Determine the [x, y] coordinate at the center of the cell enclosing the given text.  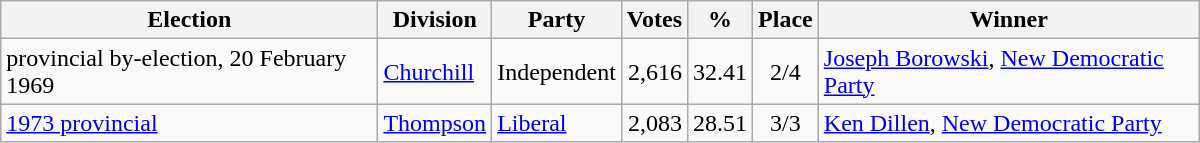
% [720, 20]
Election [190, 20]
Liberal [557, 123]
1973 provincial [190, 123]
Place [786, 20]
2,616 [654, 72]
3/3 [786, 123]
Party [557, 20]
Winner [1008, 20]
28.51 [720, 123]
Churchill [435, 72]
provincial by-election, 20 February 1969 [190, 72]
Ken Dillen, New Democratic Party [1008, 123]
Thompson [435, 123]
Joseph Borowski, New Democratic Party [1008, 72]
32.41 [720, 72]
Division [435, 20]
Votes [654, 20]
2,083 [654, 123]
2/4 [786, 72]
Independent [557, 72]
